Return the (X, Y) coordinate for the center point of the cell that contains the specified text.  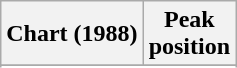
Chart (1988) (72, 34)
Peakposition (189, 34)
